For the text-containing cell, return its midpoint in (X, Y) coordinate format. 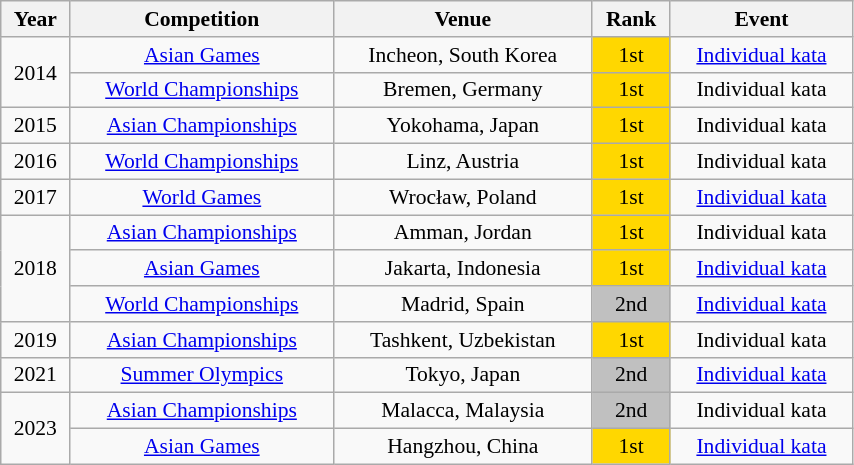
2014 (36, 72)
Jakarta, Indonesia (463, 269)
2018 (36, 268)
Linz, Austria (463, 162)
2017 (36, 197)
Venue (463, 19)
Tashkent, Uzbekistan (463, 340)
Summer Olympics (202, 375)
Rank (632, 19)
Competition (202, 19)
Event (761, 19)
Wrocław, Poland (463, 197)
Incheon, South Korea (463, 55)
2019 (36, 340)
Madrid, Spain (463, 304)
Bremen, Germany (463, 90)
Year (36, 19)
Malacca, Malaysia (463, 411)
Amman, Jordan (463, 233)
Yokohama, Japan (463, 126)
2015 (36, 126)
Tokyo, Japan (463, 375)
2016 (36, 162)
Hangzhou, China (463, 447)
2023 (36, 428)
World Games (202, 197)
2021 (36, 375)
